Pinpoint the cell where the given text exists, returning its (X, Y) midpoint coordinate. 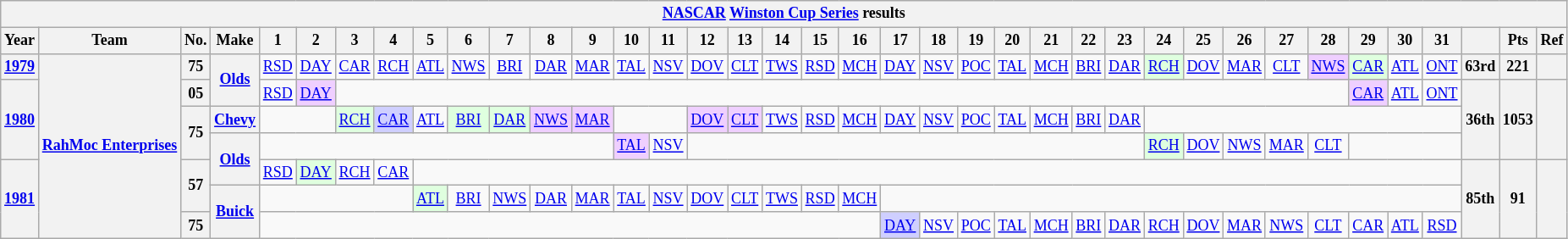
7 (509, 41)
9 (592, 41)
6 (469, 41)
Chevy (235, 119)
15 (820, 41)
18 (939, 41)
05 (196, 93)
91 (1518, 199)
RahMoc Enterprises (109, 146)
25 (1203, 41)
8 (552, 41)
12 (707, 41)
13 (745, 41)
36th (1481, 119)
NASCAR Winston Cup Series results (784, 14)
24 (1164, 41)
57 (196, 186)
63rd (1481, 66)
17 (900, 41)
30 (1406, 41)
Year (20, 41)
Buick (235, 212)
16 (860, 41)
31 (1442, 41)
10 (631, 41)
26 (1245, 41)
No. (196, 41)
14 (782, 41)
1981 (20, 199)
23 (1125, 41)
20 (1012, 41)
3 (355, 41)
2 (316, 41)
1980 (20, 119)
29 (1368, 41)
28 (1329, 41)
19 (976, 41)
4 (393, 41)
Team (109, 41)
22 (1088, 41)
1979 (20, 66)
21 (1051, 41)
1 (278, 41)
85th (1481, 199)
221 (1518, 66)
5 (431, 41)
27 (1286, 41)
11 (668, 41)
1053 (1518, 119)
Pts (1518, 41)
Make (235, 41)
Ref (1552, 41)
